Detect which cell encompasses the target text, then output its (x, y) center coordinate. 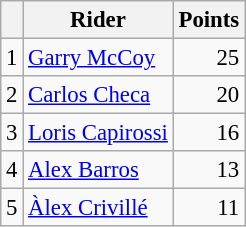
Loris Capirossi (98, 133)
Garry McCoy (98, 58)
13 (208, 170)
4 (12, 170)
Àlex Crivillé (98, 208)
16 (208, 133)
3 (12, 133)
11 (208, 208)
Alex Barros (98, 170)
5 (12, 208)
Points (208, 20)
1 (12, 58)
20 (208, 95)
2 (12, 95)
Rider (98, 20)
25 (208, 58)
Carlos Checa (98, 95)
